Provide the [X, Y] coordinate of the cell's center where the given text is located.  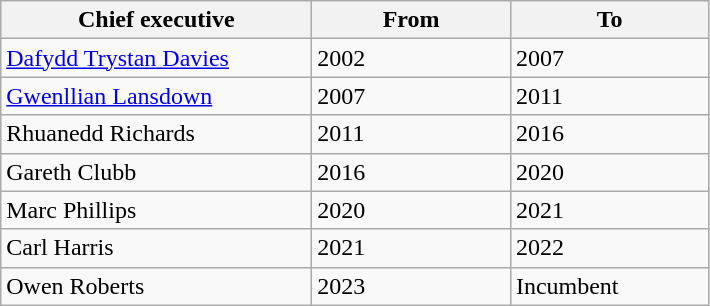
Owen Roberts [156, 286]
2002 [412, 58]
Dafydd Trystan Davies [156, 58]
Gwenllian Lansdown [156, 96]
2023 [412, 286]
Carl Harris [156, 248]
Marc Phillips [156, 210]
2022 [610, 248]
Incumbent [610, 286]
Rhuanedd Richards [156, 134]
Gareth Clubb [156, 172]
From [412, 20]
To [610, 20]
Chief executive [156, 20]
